Detect which cell encompasses the target text, then output its (X, Y) center coordinate. 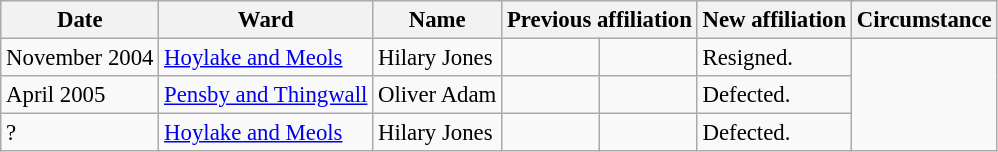
Circumstance (924, 20)
? (80, 133)
November 2004 (80, 58)
Name (438, 20)
Date (80, 20)
Pensby and Thingwall (266, 95)
Ward (266, 20)
Previous affiliation (600, 20)
New affiliation (774, 20)
April 2005 (80, 95)
Resigned. (774, 58)
Oliver Adam (438, 95)
